Extract the (x, y) coordinate from the center of the cell holding the provided text.  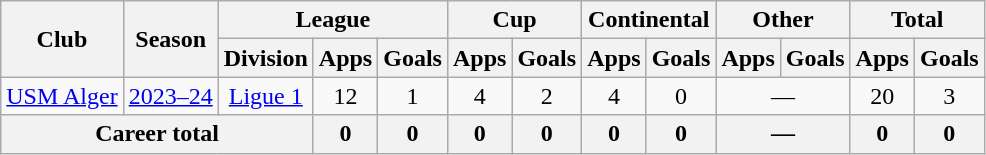
Ligue 1 (266, 96)
Cup (514, 20)
12 (345, 96)
2 (547, 96)
Total (917, 20)
Season (170, 39)
3 (949, 96)
USM Alger (62, 96)
Club (62, 39)
Division (266, 58)
League (332, 20)
Other (783, 20)
2023–24 (170, 96)
Continental (649, 20)
Career total (158, 134)
20 (882, 96)
1 (413, 96)
